Identify which cell holds the provided text, then report its (X, Y) central coordinate. 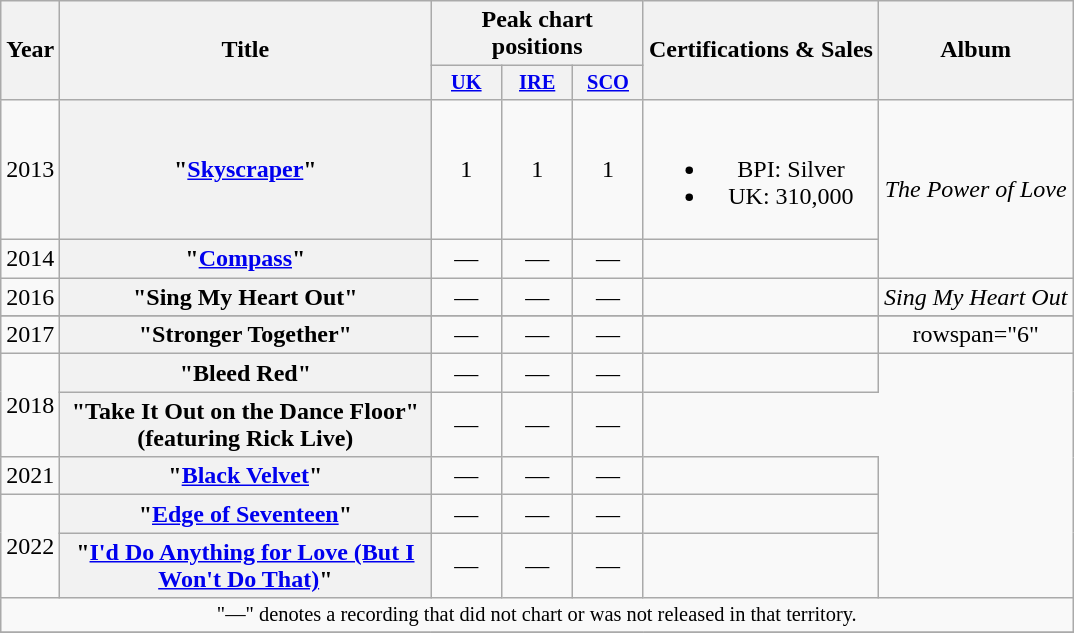
Title (246, 50)
"I'd Do Anything for Love (But I Won't Do That)" (246, 566)
2018 (30, 406)
"Edge of Seventeen" (246, 514)
"Sing My Heart Out" (246, 297)
2022 (30, 546)
"Compass" (246, 259)
2013 (30, 169)
"Bleed Red" (246, 373)
Peak chart positions (538, 34)
Album (975, 50)
"—" denotes a recording that did not chart or was not released in that territory. (537, 615)
"Skyscraper" (246, 169)
"Stronger Together" (246, 335)
2016 (30, 297)
2014 (30, 259)
"Black Velvet" (246, 476)
UK (466, 83)
"Take It Out on the Dance Floor"(featuring Rick Live) (246, 424)
Year (30, 50)
SCO (608, 83)
Certifications & Sales (760, 50)
2017 (30, 335)
Sing My Heart Out (975, 297)
The Power of Love (975, 188)
rowspan="6" (975, 335)
BPI: SilverUK: 310,000 (760, 169)
2021 (30, 476)
IRE (538, 83)
